Extract the [X, Y] coordinate from the center of the cell holding the provided text.  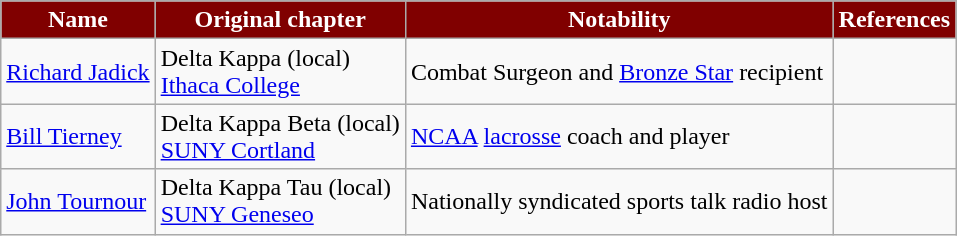
Nationally syndicated sports talk radio host [619, 202]
References [894, 20]
Combat Surgeon and Bronze Star recipient [619, 72]
Delta Kappa Beta (local)SUNY Cortland [280, 136]
John Tournour [78, 202]
Bill Tierney [78, 136]
Delta Kappa Tau (local)SUNY Geneseo [280, 202]
Original chapter [280, 20]
Notability [619, 20]
Richard Jadick [78, 72]
Delta Kappa (local)Ithaca College [280, 72]
Name [78, 20]
NCAA lacrosse coach and player [619, 136]
